Search for the cell housing the specified text and yield its [x, y] center coordinate. 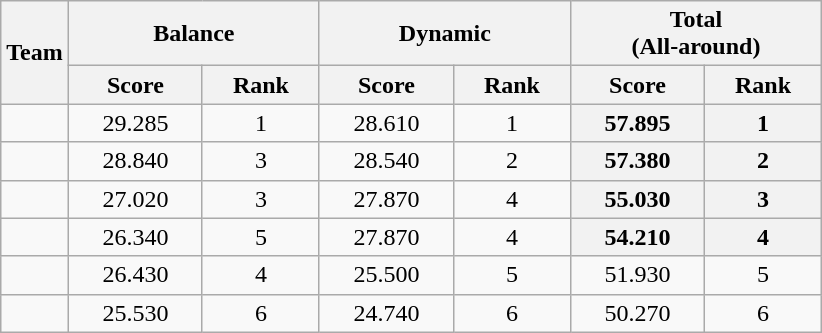
26.340 [135, 237]
28.610 [386, 123]
Dynamic [444, 34]
Team [35, 52]
29.285 [135, 123]
57.895 [637, 123]
Total(All-around) [696, 34]
27.020 [135, 199]
25.530 [135, 313]
51.930 [637, 275]
25.500 [386, 275]
50.270 [637, 313]
24.740 [386, 313]
57.380 [637, 161]
28.840 [135, 161]
28.540 [386, 161]
Balance [194, 34]
55.030 [637, 199]
54.210 [637, 237]
26.430 [135, 275]
